Provide the (x, y) coordinate of the cell's center where the given text is located.  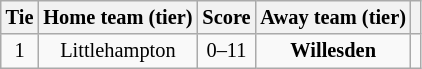
Away team (tier) (332, 17)
Littlehampton (118, 51)
Willesden (332, 51)
Home team (tier) (118, 17)
Tie (20, 17)
0–11 (226, 51)
1 (20, 51)
Score (226, 17)
